Find where the given text appears and provide that cell's center as (X, Y) coordinate. 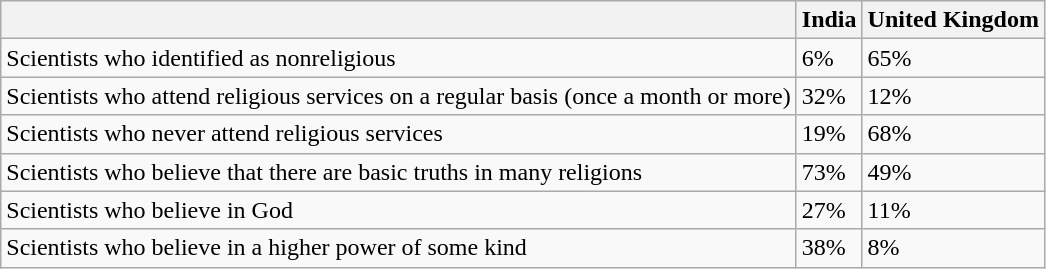
68% (953, 134)
11% (953, 210)
Scientists who believe that there are basic truths in many religions (399, 172)
73% (829, 172)
Scientists who believe in God (399, 210)
Scientists who attend religious services on a regular basis (once a month or more) (399, 96)
India (829, 20)
6% (829, 58)
38% (829, 248)
19% (829, 134)
12% (953, 96)
Scientists who identified as nonreligious (399, 58)
32% (829, 96)
65% (953, 58)
49% (953, 172)
27% (829, 210)
8% (953, 248)
Scientists who believe in a higher power of some kind (399, 248)
Scientists who never attend religious services (399, 134)
United Kingdom (953, 20)
